Detect which cell encompasses the target text, then output its [X, Y] center coordinate. 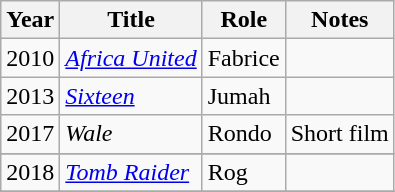
Jumah [244, 96]
Africa United [131, 58]
Notes [340, 20]
2010 [30, 58]
Rondo [244, 134]
Year [30, 20]
2017 [30, 134]
Title [131, 20]
Sixteen [131, 96]
Tomb Raider [131, 172]
2018 [30, 172]
Rog [244, 172]
2013 [30, 96]
Wale [131, 134]
Short film [340, 134]
Fabrice [244, 58]
Role [244, 20]
